From the cell containing the given text, extract its center point as [X, Y] coordinate. 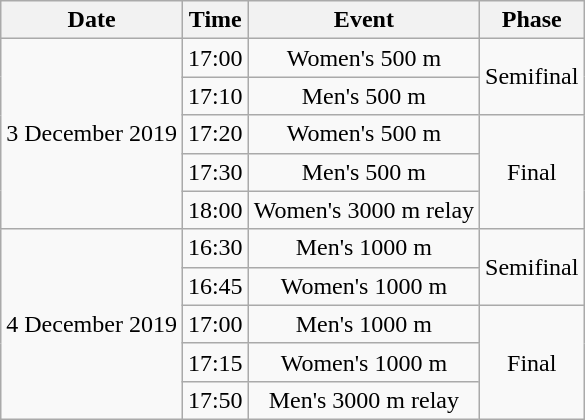
16:30 [215, 248]
17:15 [215, 362]
Phase [532, 20]
Men's 3000 m relay [364, 400]
16:45 [215, 286]
Time [215, 20]
17:30 [215, 172]
Women's 3000 m relay [364, 210]
3 December 2019 [92, 134]
17:10 [215, 96]
Date [92, 20]
Event [364, 20]
17:50 [215, 400]
4 December 2019 [92, 324]
17:20 [215, 134]
18:00 [215, 210]
